Capture the cell that displays the provided text and extract its [x, y] central coordinate. 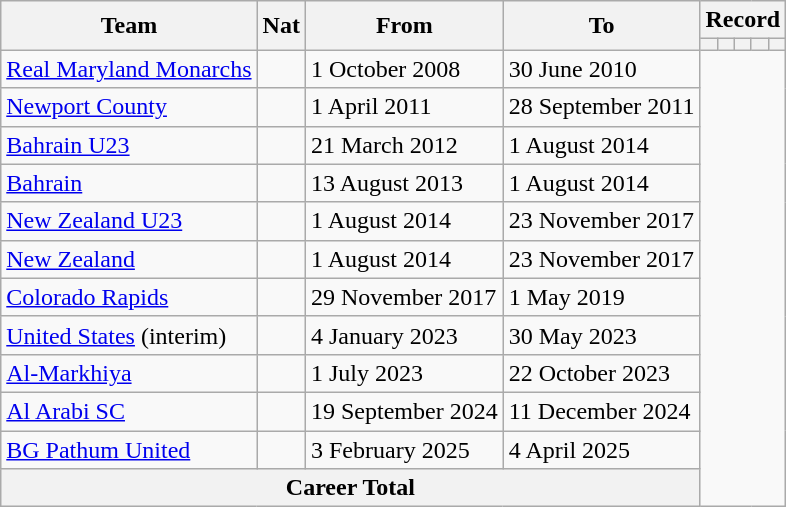
United States (interim) [129, 335]
4 April 2025 [602, 449]
1 July 2023 [404, 373]
New Zealand U23 [129, 221]
Team [129, 26]
1 April 2011 [404, 107]
30 May 2023 [602, 335]
Nat [281, 26]
11 December 2024 [602, 411]
Bahrain [129, 183]
Record [743, 20]
30 June 2010 [602, 69]
3 February 2025 [404, 449]
28 September 2011 [602, 107]
1 October 2008 [404, 69]
19 September 2024 [404, 411]
4 January 2023 [404, 335]
1 May 2019 [602, 297]
From [404, 26]
New Zealand [129, 259]
13 August 2013 [404, 183]
Al-Markhiya [129, 373]
Newport County [129, 107]
Al Arabi SC [129, 411]
To [602, 26]
Bahrain U23 [129, 145]
Real Maryland Monarchs [129, 69]
29 November 2017 [404, 297]
22 October 2023 [602, 373]
BG Pathum United [129, 449]
Career Total [350, 488]
21 March 2012 [404, 145]
Colorado Rapids [129, 297]
